Determine the [x, y] coordinate at the center of the cell enclosing the given text.  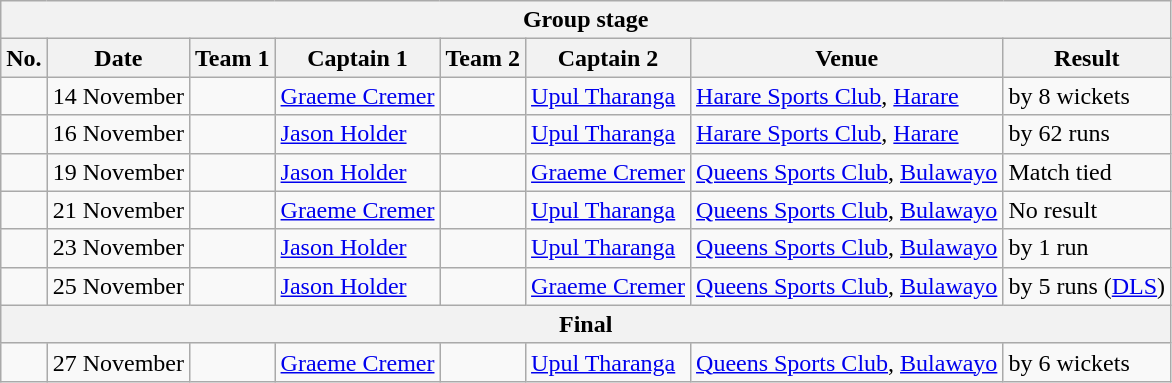
21 November [118, 210]
by 8 wickets [1087, 96]
Final [586, 324]
19 November [118, 172]
Group stage [586, 20]
16 November [118, 134]
Captain 1 [358, 58]
Team 2 [483, 58]
Team 1 [233, 58]
25 November [118, 286]
14 November [118, 96]
Result [1087, 58]
No. [24, 58]
by 1 run [1087, 248]
Match tied [1087, 172]
Captain 2 [608, 58]
by 62 runs [1087, 134]
Venue [847, 58]
27 November [118, 362]
No result [1087, 210]
by 5 runs (DLS) [1087, 286]
by 6 wickets [1087, 362]
23 November [118, 248]
Date [118, 58]
